From the cell containing the given text, extract its center point as [x, y] coordinate. 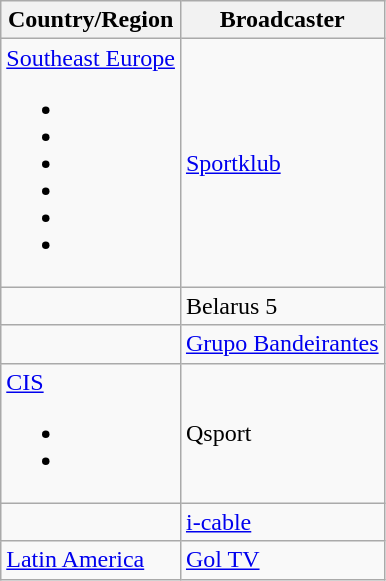
Sportklub [282, 163]
Country/Region [91, 20]
Southeast Europe [91, 163]
Qsport [282, 433]
Broadcaster [282, 20]
i-cable [282, 522]
Gol TV [282, 560]
Grupo Bandeirantes [282, 344]
CIS [91, 433]
Latin America [91, 560]
Belarus 5 [282, 306]
